Find where the given text appears and provide that cell's center as [X, Y] coordinate. 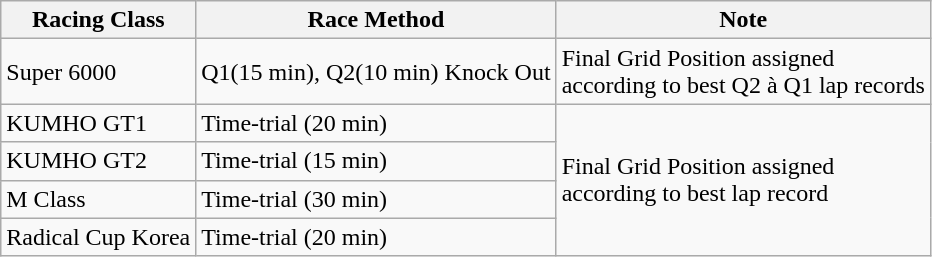
Time-trial (30 min) [376, 199]
Final Grid Position assignedaccording to best lap record [743, 180]
Racing Class [98, 20]
KUMHO GT2 [98, 161]
Final Grid Position assignedaccording to best Q2 à Q1 lap records [743, 72]
Race Method [376, 20]
M Class [98, 199]
Super 6000 [98, 72]
Radical Cup Korea [98, 237]
Note [743, 20]
KUMHO GT1 [98, 123]
Time-trial (15 min) [376, 161]
Q1(15 min), Q2(10 min) Knock Out [376, 72]
